Capture the cell that displays the provided text and extract its (X, Y) central coordinate. 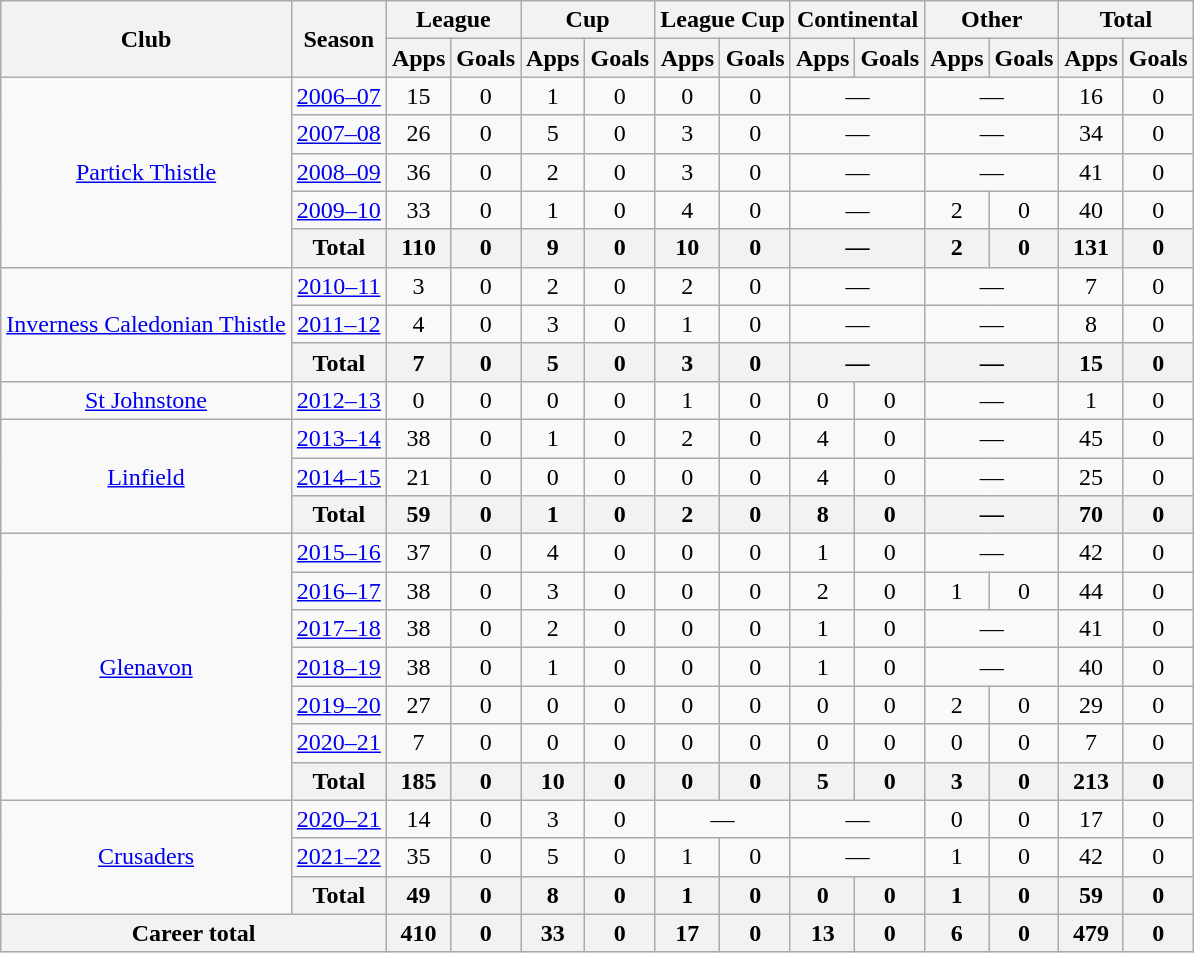
2009–10 (338, 210)
410 (418, 933)
Glenavon (146, 667)
2006–07 (338, 96)
2013–14 (338, 438)
Season (338, 39)
Club (146, 39)
16 (1091, 96)
49 (418, 895)
Partick Thistle (146, 172)
37 (418, 553)
25 (1091, 477)
2014–15 (338, 477)
League (453, 20)
Continental (857, 20)
26 (418, 134)
131 (1091, 248)
213 (1091, 781)
Other (992, 20)
6 (957, 933)
Cup (588, 20)
27 (418, 705)
34 (1091, 134)
44 (1091, 591)
2021–22 (338, 857)
2017–18 (338, 629)
2011–12 (338, 324)
Career total (194, 933)
Crusaders (146, 857)
2019–20 (338, 705)
Linfield (146, 476)
45 (1091, 438)
110 (418, 248)
Inverness Caledonian Thistle (146, 324)
479 (1091, 933)
League Cup (723, 20)
36 (418, 172)
2010–11 (338, 286)
St Johnstone (146, 400)
185 (418, 781)
21 (418, 477)
2012–13 (338, 400)
2015–16 (338, 553)
2007–08 (338, 134)
35 (418, 857)
14 (418, 819)
2016–17 (338, 591)
9 (553, 248)
2008–09 (338, 172)
13 (822, 933)
70 (1091, 515)
2018–19 (338, 667)
29 (1091, 705)
